Return (x, y) of the center of cell containing provided text 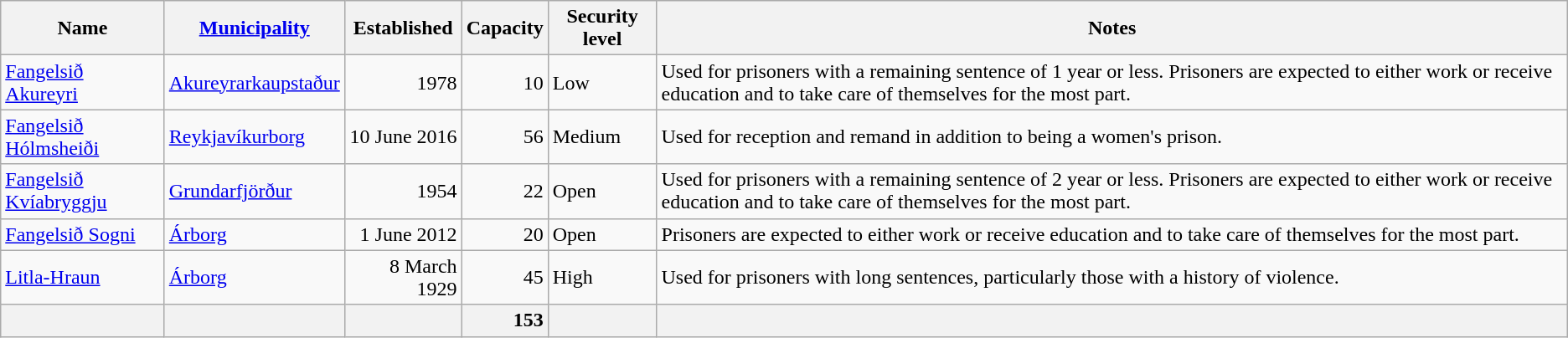
Municipality (255, 28)
20 (504, 234)
56 (504, 137)
Notes (1112, 28)
1 June 2012 (403, 234)
Medium (602, 137)
Established (403, 28)
Security level (602, 28)
Fangelsið Kvíabryggju (82, 191)
Fangelsið Sogni (82, 234)
Fangelsið Hólmsheiði (82, 137)
10 (504, 82)
Name (82, 28)
Akureyrarkaupstaður (255, 82)
Low (602, 82)
Used for prisoners with long sentences, particularly those with a history of violence. (1112, 278)
Grundarfjörður (255, 191)
1978 (403, 82)
High (602, 278)
10 June 2016 (403, 137)
Litla-Hraun (82, 278)
45 (504, 278)
Fangelsið Akureyri (82, 82)
Prisoners are expected to either work or receive education and to take care of themselves for the most part. (1112, 234)
Used for reception and remand in addition to being a women's prison. (1112, 137)
22 (504, 191)
8 March 1929 (403, 278)
Capacity (504, 28)
1954 (403, 191)
153 (504, 320)
Reykjavíkurborg (255, 137)
